Find where the given text appears and provide that cell's center as [X, Y] coordinate. 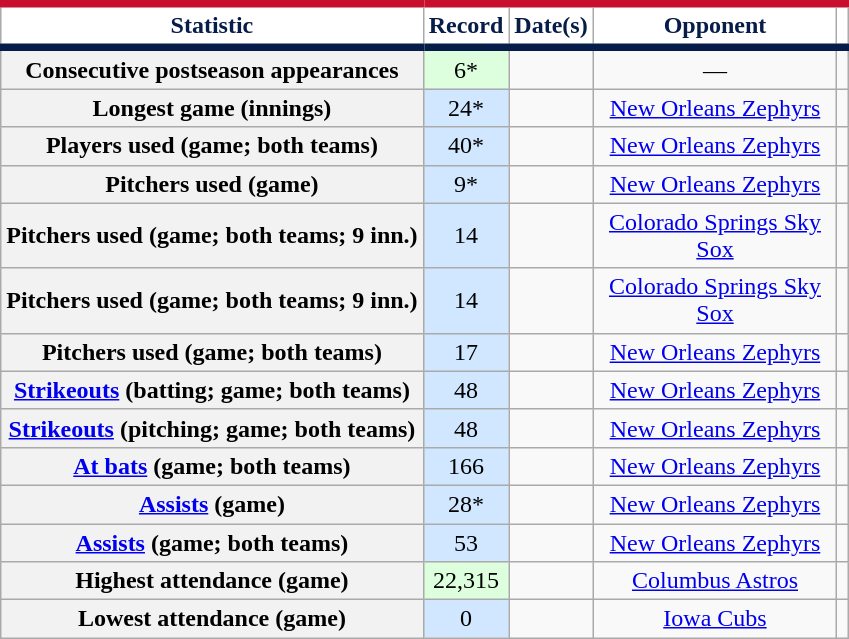
At bats (game; both teams) [212, 466]
Highest attendance (game) [212, 581]
28* [466, 504]
Pitchers used (game; both teams) [212, 352]
Date(s) [551, 26]
22,315 [466, 581]
Record [466, 26]
Longest game (innings) [212, 108]
24* [466, 108]
Lowest attendance (game) [212, 619]
9* [466, 184]
Players used (game; both teams) [212, 146]
Assists (game) [212, 504]
— [715, 68]
Strikeouts (batting; game; both teams) [212, 390]
Columbus Astros [715, 581]
Strikeouts (pitching; game; both teams) [212, 428]
Iowa Cubs [715, 619]
53 [466, 543]
Opponent [715, 26]
Pitchers used (game) [212, 184]
40* [466, 146]
0 [466, 619]
Assists (game; both teams) [212, 543]
17 [466, 352]
166 [466, 466]
6* [466, 68]
Consecutive postseason appearances [212, 68]
Statistic [212, 26]
